Find where the given text appears and provide that cell's center as [X, Y] coordinate. 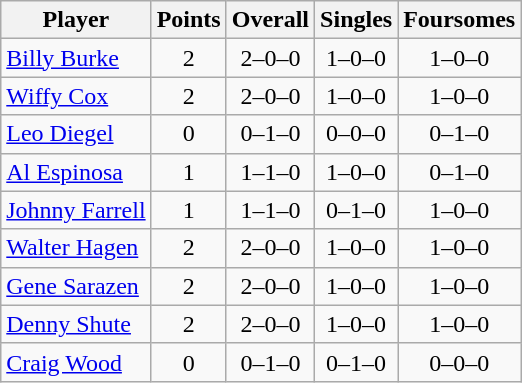
Al Espinosa [76, 172]
Johnny Farrell [76, 210]
Singles [356, 20]
Craig Wood [76, 362]
Foursomes [460, 20]
Points [188, 20]
Gene Sarazen [76, 286]
Overall [270, 20]
Billy Burke [76, 58]
Denny Shute [76, 324]
Leo Diegel [76, 134]
Walter Hagen [76, 248]
Player [76, 20]
Wiffy Cox [76, 96]
